Find where the given text appears and provide that cell's center as [X, Y] coordinate. 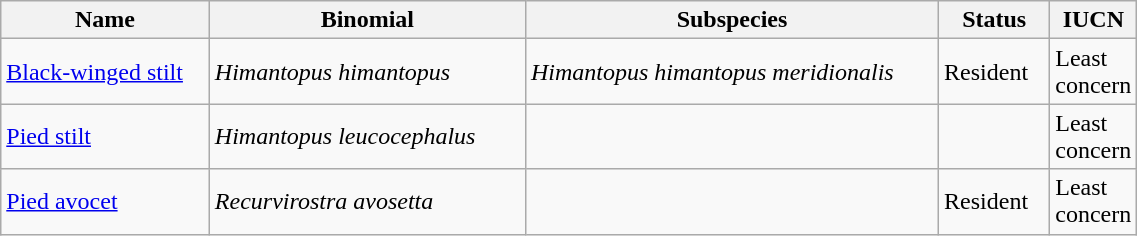
Himantopus himantopus meridionalis [732, 72]
Status [994, 20]
Black-winged stilt [106, 72]
Himantopus himantopus [367, 72]
Binomial [367, 20]
Himantopus leucocephalus [367, 136]
Pied avocet [106, 202]
Name [106, 20]
IUCN [1094, 20]
Pied stilt [106, 136]
Subspecies [732, 20]
Recurvirostra avosetta [367, 202]
